Return the [X, Y] coordinate for the center point of the cell that contains the specified text.  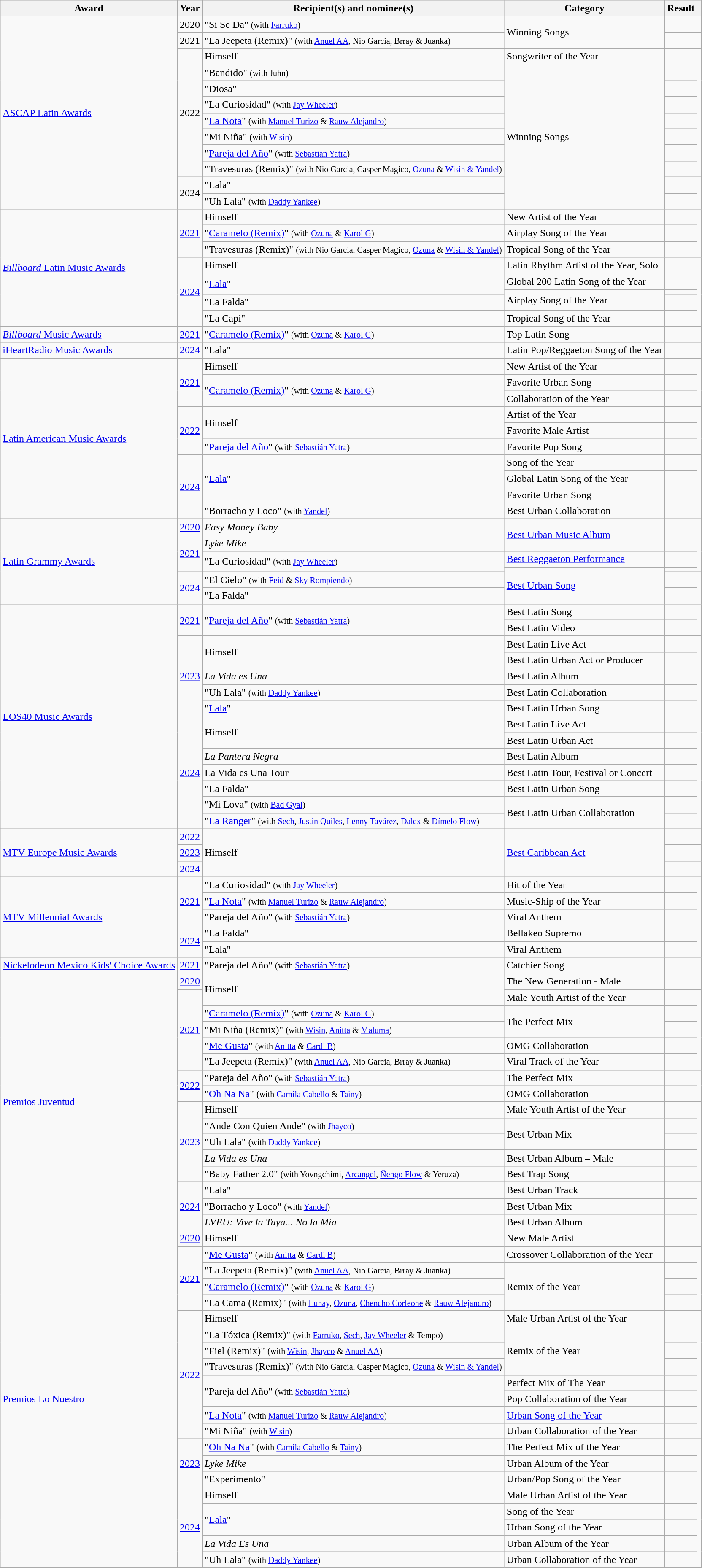
Favorite Pop Song [584, 447]
"Bandido" (with Juhn) [354, 73]
"La Tóxica (Remix)" (with Farruko, Sech, Jay Wheeler & Tempo) [354, 1335]
"Mi Niña (Remix)" (with Wisin, Anitta & Maluma) [354, 1030]
Best Urban Collaboration [584, 511]
Favorite Male Artist [584, 430]
Viral Track of the Year [584, 1062]
La Vida Es Una [354, 1544]
Perfect Mix of The Year [584, 1383]
Billboard Music Awards [89, 334]
"Mi Lova" (with Bad Gyal) [354, 805]
Recipient(s) and nominee(s) [354, 8]
Best Urban Album [584, 1222]
Best Latin Song [584, 612]
Latin Grammy Awards [89, 561]
Award [89, 8]
Catchier Song [584, 965]
Year [190, 8]
iHeartRadio Music Awards [89, 350]
Latin Rhythm Artist of the Year, Solo [584, 265]
Best Urban Track [584, 1190]
Crossover Collaboration of the Year [584, 1254]
Premios Juventud [89, 1102]
"Ande Con Quien Ande" (with Jhayco) [354, 1126]
"Experimento" [354, 1479]
The New Generation - Male [584, 981]
"El Cielo" (with Feid & Sky Rompiendo) [354, 580]
Songwriter of the Year [584, 57]
"Fiel (Remix)" (with Wisin, Jhayco & Anuel AA) [354, 1351]
"Diosa" [354, 89]
"Baby Father 2.0" (with Yovngchimi, Arcangel, Ñengo Flow & Yeruza) [354, 1174]
MTV Europe Music Awards [89, 853]
Global 200 Latin Song of the Year [584, 281]
Urban/Pop Song of the Year [584, 1479]
Hit of the Year [584, 885]
Top Latin Song [584, 334]
"Si Se Da" (with Farruko) [354, 24]
"La Capi" [354, 318]
Best Urban Music Album [584, 535]
Result [681, 8]
Best Latin Tour, Festival or Concert [584, 773]
Best Latin Collaboration [584, 692]
Bellakeo Supremo [584, 933]
LVEU: Vive la Tuya... No la Mía [354, 1222]
Billboard Latin Music Awards [89, 268]
Easy Money Baby [354, 527]
Best Latin Urban Act [584, 741]
LOS40 Music Awards [89, 716]
Latin American Music Awards [89, 439]
Best Caribbean Act [584, 853]
Latin Pop/Reggaeton Song of the Year [584, 350]
Premios Lo Nuestro [89, 1399]
Best Reggaeton Performance [584, 559]
Global Latin Song of the Year [584, 479]
La Pantera Negra [354, 757]
Best Latin Urban Act or Producer [584, 660]
Artist of the Year [584, 414]
The Perfect Mix of the Year [584, 1447]
ASCAP Latin Awards [89, 113]
Category [584, 8]
Best Urban Album – Male [584, 1158]
Best Latin Urban Collaboration [584, 813]
"La Ranger" (with Sech, Justin Quiles, Lenny Tavárez, Dalex & Dímelo Flow) [354, 821]
Collaboration of the Year [584, 398]
MTV Millennial Awards [89, 917]
Best Trap Song [584, 1174]
New Male Artist [584, 1238]
Nickelodeon Mexico Kids' Choice Awards [89, 965]
Pop Collaboration of the Year [584, 1399]
Music-Ship of the Year [584, 901]
Best Latin Video [584, 628]
La Vida es Una Tour [354, 773]
Best Urban Song [584, 586]
"La Cama (Remix)" (with Lunay, Ozuna, Chencho Corleone & Rauw Alejandro) [354, 1303]
